Capture the cell that displays the provided text and extract its (X, Y) central coordinate. 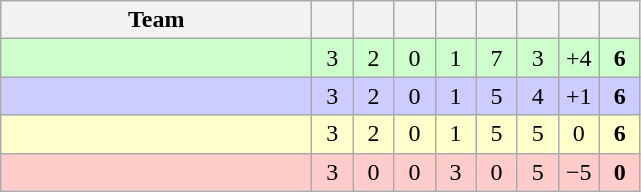
7 (496, 58)
4 (538, 96)
−5 (578, 172)
Team (156, 20)
+4 (578, 58)
+1 (578, 96)
